Return [x, y] of the center of cell containing provided text 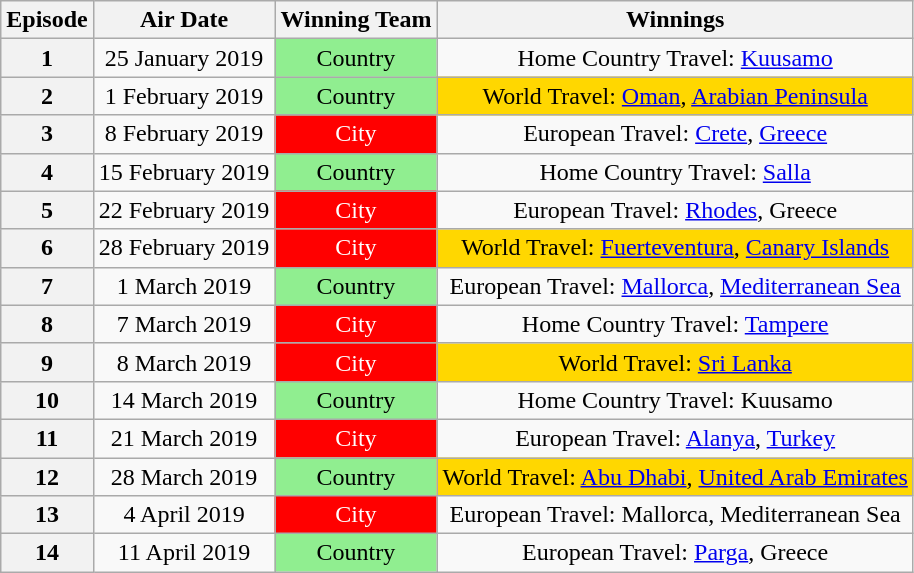
7 March 2019 [184, 324]
1 February 2019 [184, 96]
4 April 2019 [184, 515]
5 [47, 210]
European Travel: Crete, Greece [675, 134]
12 [47, 477]
8 March 2019 [184, 362]
21 March 2019 [184, 438]
9 [47, 362]
28 March 2019 [184, 477]
World Travel: Sri Lanka [675, 362]
10 [47, 400]
22 February 2019 [184, 210]
World Travel: Oman, Arabian Peninsula [675, 96]
11 [47, 438]
1 March 2019 [184, 286]
25 January 2019 [184, 58]
Home Country Travel: Salla [675, 172]
European Travel: Parga, Greece [675, 553]
4 [47, 172]
15 February 2019 [184, 172]
Winning Team [356, 20]
28 February 2019 [184, 248]
1 [47, 58]
14 March 2019 [184, 400]
Home Country Travel: Tampere [675, 324]
14 [47, 553]
7 [47, 286]
European Travel: Rhodes, Greece [675, 210]
Episode [47, 20]
European Travel: Alanya, Turkey [675, 438]
11 April 2019 [184, 553]
2 [47, 96]
Air Date [184, 20]
8 [47, 324]
3 [47, 134]
6 [47, 248]
Winnings [675, 20]
8 February 2019 [184, 134]
World Travel: Fuerteventura, Canary Islands [675, 248]
13 [47, 515]
World Travel: Abu Dhabi, United Arab Emirates [675, 477]
